Locate the cell with the specified text and output its [x, y] center coordinate. 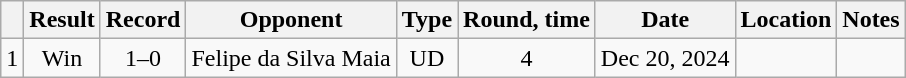
Dec 20, 2024 [665, 58]
Win [62, 58]
Type [426, 20]
1–0 [143, 58]
Notes [871, 20]
Round, time [527, 20]
Location [786, 20]
Date [665, 20]
Opponent [291, 20]
1 [12, 58]
Record [143, 20]
UD [426, 58]
Result [62, 20]
4 [527, 58]
Felipe da Silva Maia [291, 58]
